Scan for the cell matching the given text and deliver its [x, y] coordinate at center. 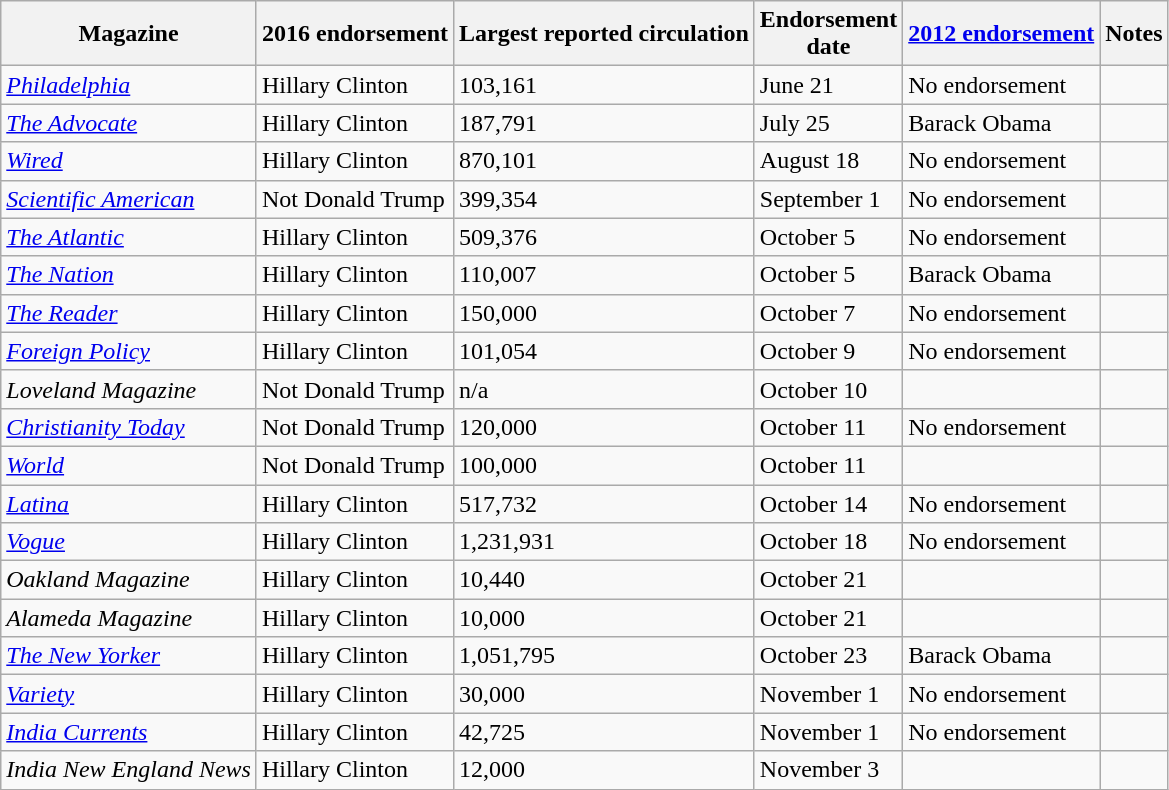
September 1 [828, 199]
October 7 [828, 313]
The Atlantic [129, 237]
Endorsementdate [828, 34]
100,000 [604, 465]
Alameda Magazine [129, 618]
1,231,931 [604, 542]
The Nation [129, 275]
World [129, 465]
1,051,795 [604, 656]
Wired [129, 161]
10,440 [604, 580]
July 25 [828, 123]
October 14 [828, 503]
June 21 [828, 85]
The New Yorker [129, 656]
Notes [1134, 34]
Vogue [129, 542]
October 9 [828, 351]
517,732 [604, 503]
30,000 [604, 694]
2016 endorsement [354, 34]
12,000 [604, 770]
The Reader [129, 313]
120,000 [604, 427]
Scientific American [129, 199]
Christianity Today [129, 427]
399,354 [604, 199]
August 18 [828, 161]
509,376 [604, 237]
Magazine [129, 34]
2012 endorsement [1002, 34]
Philadelphia [129, 85]
n/a [604, 389]
India New England News [129, 770]
October 23 [828, 656]
101,054 [604, 351]
870,101 [604, 161]
150,000 [604, 313]
Latina [129, 503]
November 3 [828, 770]
103,161 [604, 85]
187,791 [604, 123]
The Advocate [129, 123]
110,007 [604, 275]
Loveland Magazine [129, 389]
Foreign Policy [129, 351]
Largest reported circulation [604, 34]
October 10 [828, 389]
India Currents [129, 732]
Variety [129, 694]
10,000 [604, 618]
Oakland Magazine [129, 580]
42,725 [604, 732]
October 18 [828, 542]
